Detect which cell encompasses the target text, then output its (x, y) center coordinate. 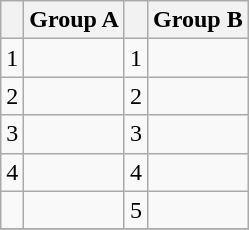
Group A (74, 20)
5 (136, 210)
Group B (198, 20)
